From the cell containing the given text, extract its center point as [x, y] coordinate. 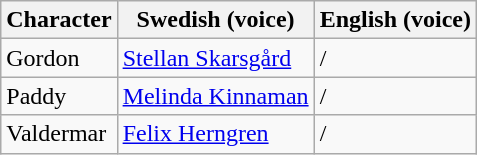
Stellan Skarsgård [216, 58]
Felix Herngren [216, 134]
Melinda Kinnaman [216, 96]
Swedish (voice) [216, 20]
Gordon [59, 58]
Character [59, 20]
English (voice) [395, 20]
Valdermar [59, 134]
Paddy [59, 96]
